Return [x, y] of the center of cell containing provided text 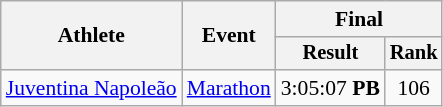
3:05:07 PB [330, 88]
Result [330, 54]
Juventina Napoleão [92, 88]
106 [414, 88]
Marathon [229, 88]
Final [360, 19]
Event [229, 36]
Athlete [92, 36]
Rank [414, 54]
